Extract the (x, y) coordinate from the center of the cell holding the provided text.  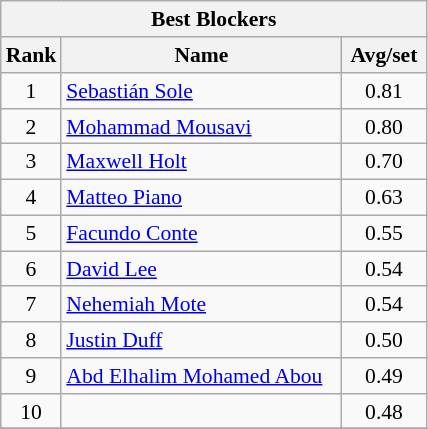
Name (201, 55)
0.50 (384, 340)
Abd Elhalim Mohamed Abou (201, 376)
0.80 (384, 126)
Sebastián Sole (201, 91)
0.48 (384, 411)
6 (32, 269)
Matteo Piano (201, 197)
Nehemiah Mote (201, 304)
7 (32, 304)
0.70 (384, 162)
Justin Duff (201, 340)
9 (32, 376)
Best Blockers (214, 19)
David Lee (201, 269)
4 (32, 197)
Rank (32, 55)
0.81 (384, 91)
Avg/set (384, 55)
0.63 (384, 197)
2 (32, 126)
8 (32, 340)
Facundo Conte (201, 233)
1 (32, 91)
0.55 (384, 233)
0.49 (384, 376)
Mohammad Mousavi (201, 126)
10 (32, 411)
Maxwell Holt (201, 162)
3 (32, 162)
5 (32, 233)
